Search for the cell housing the specified text and yield its (X, Y) center coordinate. 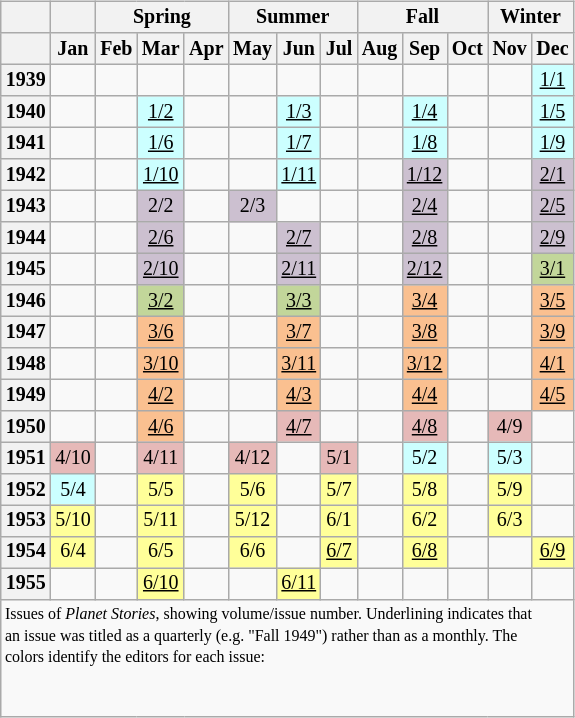
1940 (26, 112)
3/2 (160, 300)
5/3 (510, 458)
4/9 (510, 426)
3/12 (424, 364)
5/2 (424, 458)
1949 (26, 394)
6/3 (510, 520)
3/7 (299, 332)
Apr (206, 48)
Fall (422, 18)
3/1 (553, 268)
3/10 (160, 364)
6/10 (160, 584)
5/4 (72, 490)
1951 (26, 458)
6/5 (160, 552)
1/11 (299, 174)
1/10 (160, 174)
4/12 (252, 458)
5/11 (160, 520)
Dec (553, 48)
1950 (26, 426)
2/9 (553, 238)
4/2 (160, 394)
Spring (162, 18)
4/5 (553, 394)
1953 (26, 520)
Aug (380, 48)
3/3 (299, 300)
5/12 (252, 520)
2/1 (553, 174)
Mar (160, 48)
1939 (26, 80)
3/11 (299, 364)
5/5 (160, 490)
1/3 (299, 112)
Summer (292, 18)
2/3 (252, 206)
2/2 (160, 206)
2/10 (160, 268)
5/1 (339, 458)
6/11 (299, 584)
1955 (26, 584)
5/8 (424, 490)
6/6 (252, 552)
1942 (26, 174)
3/8 (424, 332)
2/8 (424, 238)
1954 (26, 552)
4/3 (299, 394)
1/7 (299, 144)
1944 (26, 238)
1946 (26, 300)
May (252, 48)
1945 (26, 268)
4/6 (160, 426)
1/2 (160, 112)
1/8 (424, 144)
2/7 (299, 238)
1/9 (553, 144)
2/12 (424, 268)
6/9 (553, 552)
5/6 (252, 490)
1948 (26, 364)
2/4 (424, 206)
5/7 (339, 490)
4/8 (424, 426)
Nov (510, 48)
Sep (424, 48)
1941 (26, 144)
3/9 (553, 332)
1/4 (424, 112)
4/4 (424, 394)
Feb (116, 48)
Winter (531, 18)
Jul (339, 48)
3/6 (160, 332)
4/10 (72, 458)
6/8 (424, 552)
1/12 (424, 174)
6/2 (424, 520)
2/11 (299, 268)
2/6 (160, 238)
6/4 (72, 552)
Oct (468, 48)
1/1 (553, 80)
1943 (26, 206)
Jan (72, 48)
5/10 (72, 520)
4/11 (160, 458)
6/7 (339, 552)
1952 (26, 490)
4/1 (553, 364)
1947 (26, 332)
2/5 (553, 206)
Jun (299, 48)
6/1 (339, 520)
3/4 (424, 300)
1/6 (160, 144)
5/9 (510, 490)
3/5 (553, 300)
4/7 (299, 426)
1/5 (553, 112)
